Locate the cell with the specified text and output its (x, y) center coordinate. 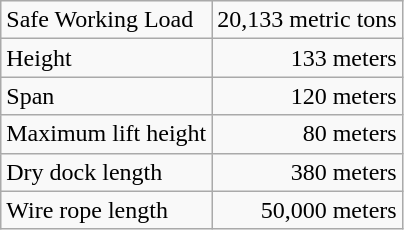
133 meters (307, 58)
Wire rope length (106, 210)
50,000 meters (307, 210)
120 meters (307, 96)
Maximum lift height (106, 134)
Dry dock length (106, 172)
Safe Working Load (106, 20)
20,133 metric tons (307, 20)
Span (106, 96)
80 meters (307, 134)
Height (106, 58)
380 meters (307, 172)
